Find where the given text appears and provide that cell's center as (x, y) coordinate. 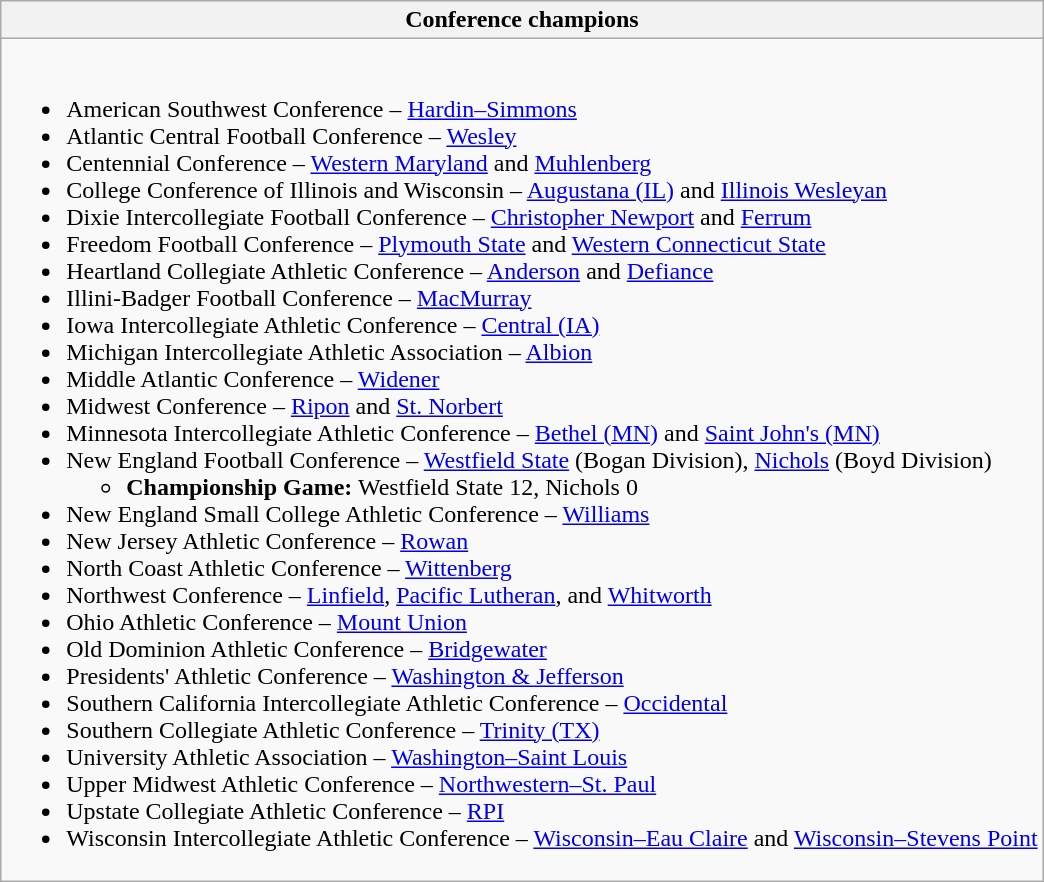
Conference champions (522, 20)
